Extract the (X, Y) coordinate from the center of the cell holding the provided text.  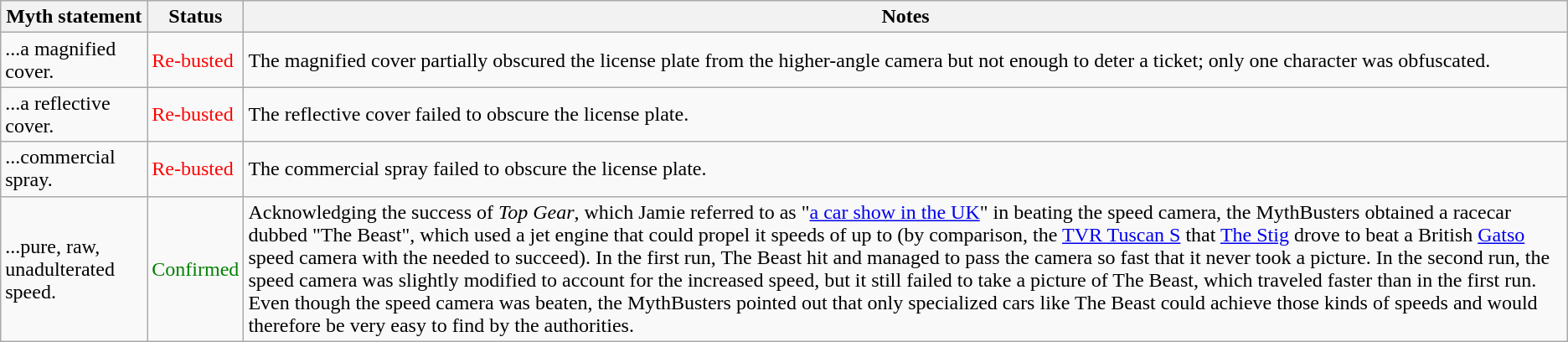
The reflective cover failed to obscure the license plate. (905, 114)
Notes (905, 17)
...commercial spray. (74, 169)
...a magnified cover. (74, 60)
Myth statement (74, 17)
The commercial spray failed to obscure the license plate. (905, 169)
Status (196, 17)
Confirmed (196, 268)
...pure, raw, unadulterated speed. (74, 268)
...a reflective cover. (74, 114)
